For the text-containing cell, return its midpoint in [X, Y] coordinate format. 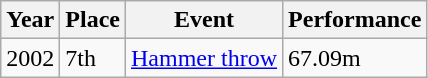
7th [93, 58]
67.09m [355, 58]
2002 [30, 58]
Performance [355, 20]
Year [30, 20]
Event [204, 20]
Place [93, 20]
Hammer throw [204, 58]
